Detect which cell encompasses the target text, then output its (X, Y) center coordinate. 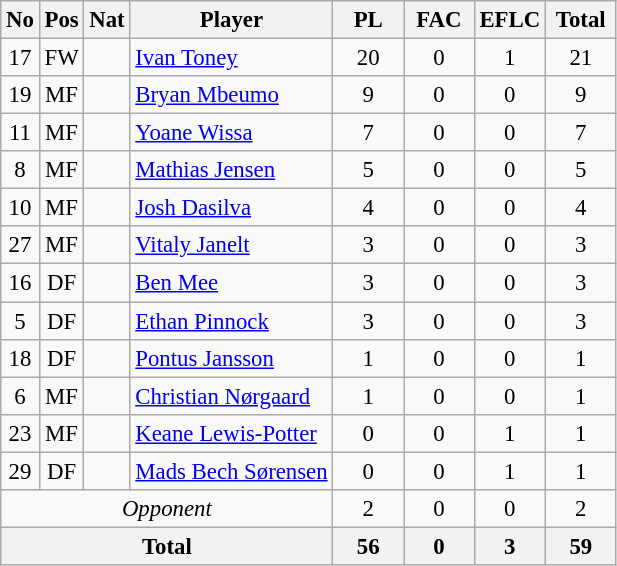
FAC (440, 20)
Pontus Jansson (232, 358)
19 (20, 95)
Mathias Jensen (232, 170)
16 (20, 283)
PL (368, 20)
56 (368, 546)
8 (20, 170)
Ethan Pinnock (232, 321)
Ivan Toney (232, 58)
27 (20, 245)
21 (580, 58)
Pos (62, 20)
6 (20, 396)
No (20, 20)
Nat (107, 20)
20 (368, 58)
29 (20, 471)
EFLC (510, 20)
Keane Lewis-Potter (232, 433)
Mads Bech Sørensen (232, 471)
Bryan Mbeumo (232, 95)
FW (62, 58)
Opponent (167, 509)
Player (232, 20)
Christian Nørgaard (232, 396)
59 (580, 546)
Yoane Wissa (232, 133)
Josh Dasilva (232, 208)
18 (20, 358)
11 (20, 133)
Vitaly Janelt (232, 245)
Ben Mee (232, 283)
23 (20, 433)
10 (20, 208)
17 (20, 58)
